Detect which cell encompasses the target text, then output its [X, Y] center coordinate. 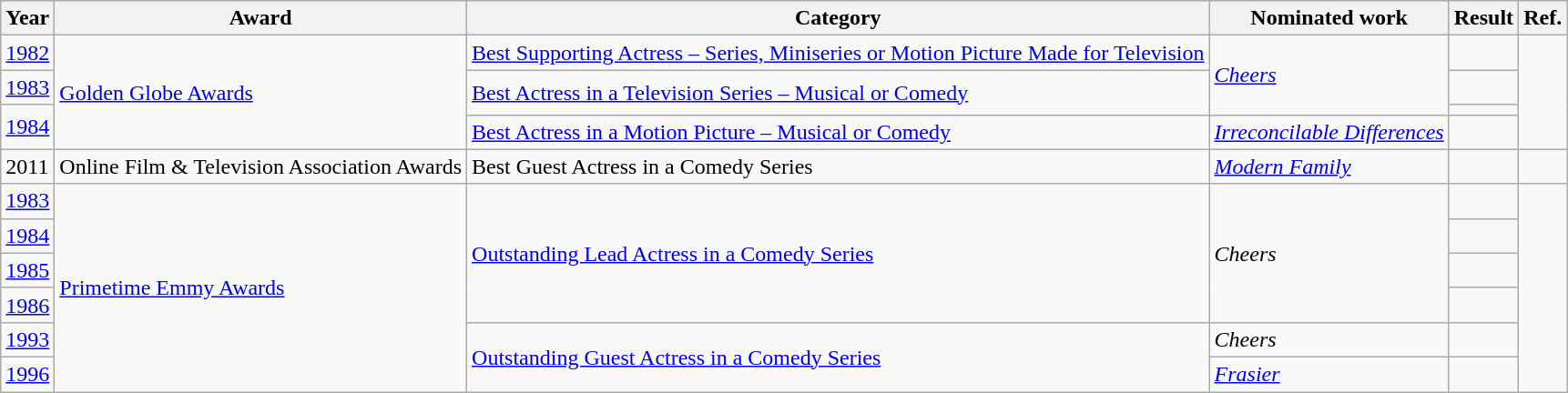
1982 [27, 53]
Outstanding Guest Actress in a Comedy Series [839, 357]
1993 [27, 339]
Best Guest Actress in a Comedy Series [839, 166]
Frasier [1329, 374]
2011 [27, 166]
Golden Globe Awards [260, 93]
Result [1483, 18]
Ref. [1543, 18]
Online Film & Television Association Awards [260, 166]
Year [27, 18]
1996 [27, 374]
Irreconcilable Differences [1329, 132]
1986 [27, 305]
Award [260, 18]
Outstanding Lead Actress in a Comedy Series [839, 253]
Category [839, 18]
Nominated work [1329, 18]
1985 [27, 270]
Modern Family [1329, 166]
Best Actress in a Television Series – Musical or Comedy [839, 93]
Primetime Emmy Awards [260, 287]
Best Supporting Actress – Series, Miniseries or Motion Picture Made for Television [839, 53]
Best Actress in a Motion Picture – Musical or Comedy [839, 132]
